For the text-containing cell, return its midpoint in [X, Y] coordinate format. 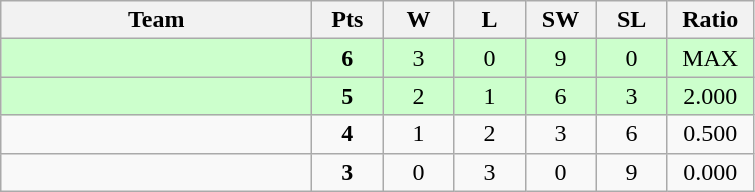
2.000 [710, 96]
0.000 [710, 172]
SL [632, 20]
W [418, 20]
SW [560, 20]
Team [156, 20]
4 [348, 134]
L [490, 20]
5 [348, 96]
0.500 [710, 134]
Ratio [710, 20]
MAX [710, 58]
Pts [348, 20]
